Output the [X, Y] coordinate of the center of the cell containing the given text.  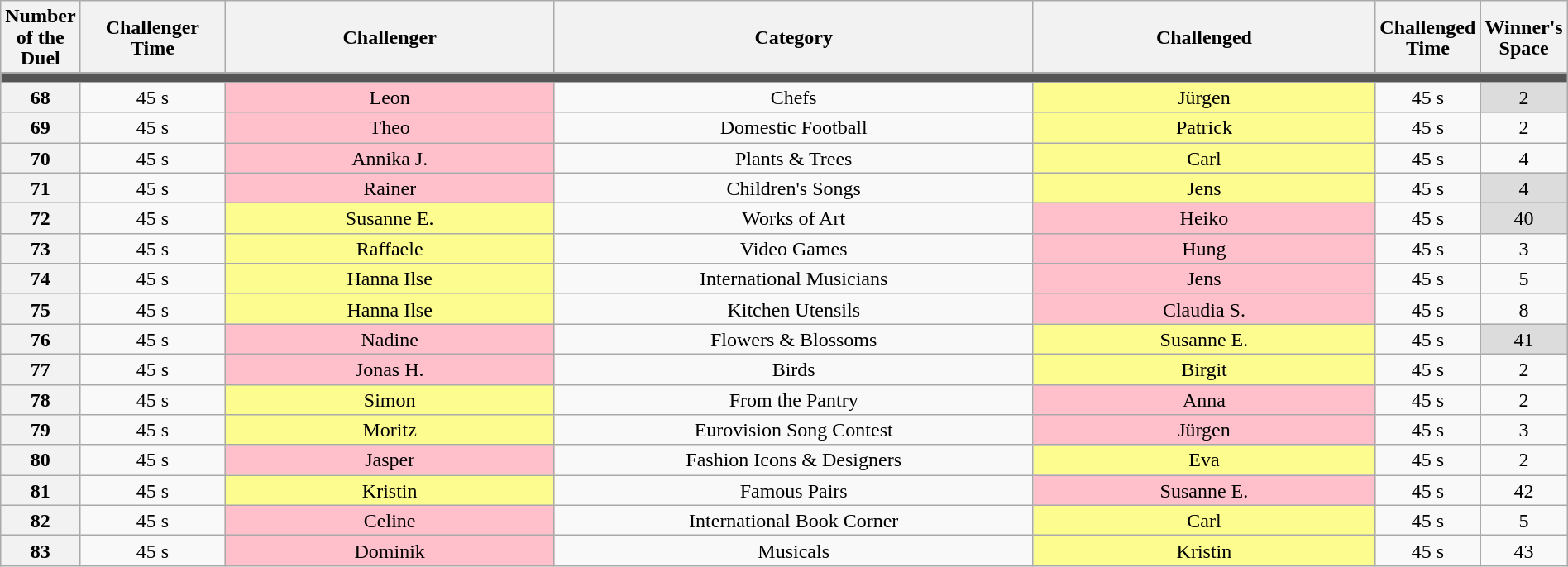
Celine [390, 521]
Children's Songs [794, 188]
Hung [1204, 248]
Challenged [1204, 37]
Eurovision Song Contest [794, 430]
Birgit [1204, 369]
Challenged Time [1427, 37]
Simon [390, 400]
From the Pantry [794, 400]
Annika J. [390, 157]
Dominik [390, 550]
Rainer [390, 188]
Anna [1204, 400]
83 [41, 550]
Famous Pairs [794, 491]
76 [41, 339]
Birds [794, 369]
Patrick [1204, 127]
Number of the Duel [41, 37]
74 [41, 279]
Plants & Trees [794, 157]
43 [1523, 550]
69 [41, 127]
Musicals [794, 550]
Works of Art [794, 218]
Flowers & Blossoms [794, 339]
International Book Corner [794, 521]
Eva [1204, 460]
Raffaele [390, 248]
Fashion Icons & Designers [794, 460]
Heiko [1204, 218]
International Musicians [794, 279]
77 [41, 369]
Nadine [390, 339]
Moritz [390, 430]
Leon [390, 98]
Chefs [794, 98]
Domestic Football [794, 127]
Winner's Space [1523, 37]
Challenger [390, 37]
Category [794, 37]
Kitchen Utensils [794, 309]
68 [41, 98]
81 [41, 491]
8 [1523, 309]
70 [41, 157]
79 [41, 430]
Theo [390, 127]
40 [1523, 218]
78 [41, 400]
42 [1523, 491]
Jasper [390, 460]
72 [41, 218]
Claudia S. [1204, 309]
80 [41, 460]
75 [41, 309]
41 [1523, 339]
Video Games [794, 248]
73 [41, 248]
82 [41, 521]
Jonas H. [390, 369]
71 [41, 188]
Challenger Time [152, 37]
